Find where the given text appears and provide that cell's center as [X, Y] coordinate. 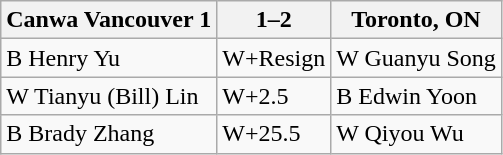
W Qiyou Wu [416, 134]
Canwa Vancouver 1 [109, 20]
B Edwin Yoon [416, 96]
W Guanyu Song [416, 58]
B Brady Zhang [109, 134]
Toronto, ON [416, 20]
W+Resign [274, 58]
B Henry Yu [109, 58]
W+2.5 [274, 96]
1–2 [274, 20]
W+25.5 [274, 134]
W Tianyu (Bill) Lin [109, 96]
